For the text-containing cell, return its midpoint in (X, Y) coordinate format. 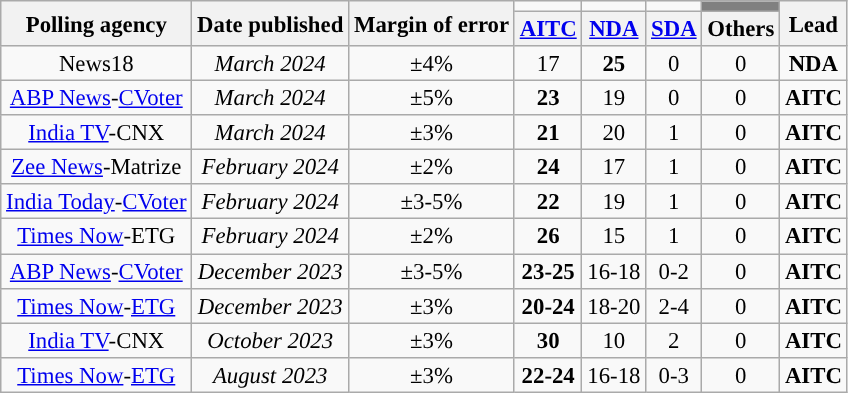
23 (548, 98)
Zee News-Matrize (96, 168)
Date published (270, 24)
24 (548, 168)
21 (548, 132)
10 (614, 340)
Others (741, 30)
0-3 (674, 374)
25 (614, 64)
Margin of error (432, 24)
15 (614, 236)
August 2023 (270, 374)
News18 (96, 64)
2 (674, 340)
18-20 (614, 306)
22 (548, 202)
Polling agency (96, 24)
22-24 (548, 374)
23-25 (548, 272)
2-4 (674, 306)
India Today-CVoter (96, 202)
30 (548, 340)
±4% (432, 64)
20-24 (548, 306)
Lead (814, 24)
±5% (432, 98)
20 (614, 132)
SDA (674, 30)
October 2023 (270, 340)
26 (548, 236)
0-2 (674, 272)
